From the cell containing the given text, extract its center point as (x, y) coordinate. 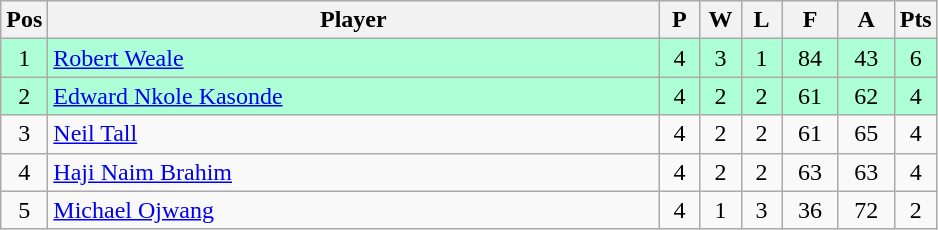
W (720, 20)
6 (916, 58)
72 (866, 210)
43 (866, 58)
65 (866, 134)
Pts (916, 20)
P (680, 20)
Neil Tall (354, 134)
36 (810, 210)
Michael Ojwang (354, 210)
Haji Naim Brahim (354, 172)
A (866, 20)
Edward Nkole Kasonde (354, 96)
84 (810, 58)
L (762, 20)
62 (866, 96)
F (810, 20)
Pos (24, 20)
5 (24, 210)
Player (354, 20)
Robert Weale (354, 58)
